Pinpoint the cell where the given text exists, returning its [x, y] midpoint coordinate. 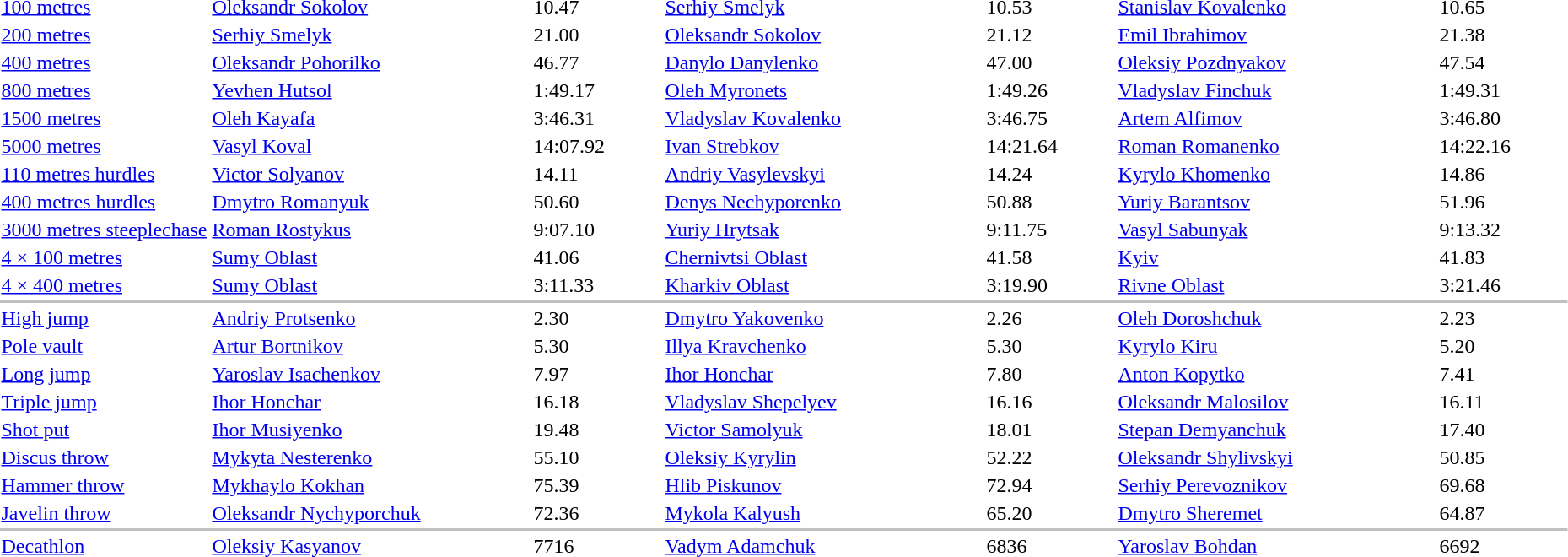
7.97 [597, 374]
Chernivtsi Oblast [823, 257]
21.00 [597, 35]
9:07.10 [597, 230]
Triple jump [105, 402]
Discus throw [105, 457]
Oleksandr Pohorilko [370, 62]
5000 metres [105, 146]
Yevhen Hutsol [370, 90]
41.83 [1503, 257]
Denys Nechyporenko [823, 202]
9:13.32 [1503, 230]
Oleksandr Nychyporchuk [370, 513]
Victor Solyanov [370, 174]
Oleksandr Sokolov [823, 35]
Vasyl Koval [370, 146]
1:49.31 [1503, 90]
47.00 [1049, 62]
Ivan Strebkov [823, 146]
Dmytro Sheremet [1276, 513]
14.11 [597, 174]
1500 metres [105, 118]
Javelin throw [105, 513]
Oleh Doroshchuk [1276, 318]
16.18 [597, 402]
72.94 [1049, 485]
Mykola Kalyush [823, 513]
Shot put [105, 430]
Ihor Musiyenko [370, 430]
Vladyslav Shepelyev [823, 402]
4 × 400 metres [105, 285]
200 metres [105, 35]
14:22.16 [1503, 146]
17.40 [1503, 430]
Serhiy Smelyk [370, 35]
3:21.46 [1503, 285]
3:46.80 [1503, 118]
Oleksiy Kyrylin [823, 457]
Stepan Demyanchuk [1276, 430]
51.96 [1503, 202]
Kyrylo Khomenko [1276, 174]
21.12 [1049, 35]
3:46.31 [597, 118]
3:11.33 [597, 285]
3:19.90 [1049, 285]
400 metres hurdles [105, 202]
Artem Alfimov [1276, 118]
Mykhaylo Kokhan [370, 485]
1:49.17 [597, 90]
50.85 [1503, 457]
Serhiy Perevoznikov [1276, 485]
Roman Rostykus [370, 230]
Yuriy Barantsov [1276, 202]
72.36 [597, 513]
400 metres [105, 62]
Dmytro Yakovenko [823, 318]
1:49.26 [1049, 90]
14:21.64 [1049, 146]
Oleh Myronets [823, 90]
5.20 [1503, 346]
Danylo Danylenko [823, 62]
4 × 100 metres [105, 257]
Vladyslav Finchuk [1276, 90]
Yuriy Hrytsak [823, 230]
Andriy Vasylevskyi [823, 174]
High jump [105, 318]
18.01 [1049, 430]
75.39 [597, 485]
69.68 [1503, 485]
Artur Bortnikov [370, 346]
800 metres [105, 90]
Roman Romanenko [1276, 146]
46.77 [597, 62]
Rivne Oblast [1276, 285]
7.41 [1503, 374]
Oleh Kayafa [370, 118]
Emil Ibrahimov [1276, 35]
2.26 [1049, 318]
Yaroslav Isachenkov [370, 374]
47.54 [1503, 62]
52.22 [1049, 457]
Kyrylo Kiru [1276, 346]
110 metres hurdles [105, 174]
2.30 [597, 318]
16.11 [1503, 402]
Long jump [105, 374]
41.06 [597, 257]
Hlib Piskunov [823, 485]
50.60 [597, 202]
50.88 [1049, 202]
Anton Kopytko [1276, 374]
19.48 [597, 430]
Vasyl Sabunyak [1276, 230]
21.38 [1503, 35]
14.24 [1049, 174]
9:11.75 [1049, 230]
Oleksandr Shylivskyi [1276, 457]
Vladyslav Kovalenko [823, 118]
Dmytro Romanyuk [370, 202]
3:46.75 [1049, 118]
16.16 [1049, 402]
55.10 [597, 457]
Mykyta Nesterenko [370, 457]
14:07.92 [597, 146]
Victor Samolyuk [823, 430]
14.86 [1503, 174]
65.20 [1049, 513]
Andriy Protsenko [370, 318]
Illya Kravchenko [823, 346]
Kyiv [1276, 257]
Oleksiy Pozdnyakov [1276, 62]
Kharkiv Oblast [823, 285]
64.87 [1503, 513]
2.23 [1503, 318]
41.58 [1049, 257]
Pole vault [105, 346]
7.80 [1049, 374]
3000 metres steeplechase [105, 230]
Hammer throw [105, 485]
Oleksandr Malosilov [1276, 402]
